Search for the cell housing the specified text and yield its (X, Y) center coordinate. 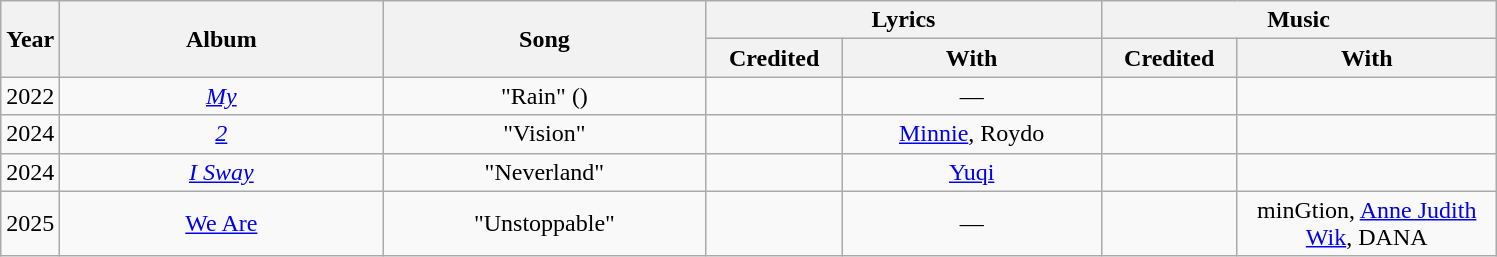
Album (222, 39)
minGtion, Anne Judith Wik, DANA (1366, 224)
2025 (30, 224)
2022 (30, 96)
My (222, 96)
We Are (222, 224)
Yuqi (972, 172)
I Sway (222, 172)
Lyrics (904, 20)
"Rain" () (544, 96)
Year (30, 39)
2 (222, 134)
"Neverland" (544, 172)
Minnie, Roydo (972, 134)
Music (1298, 20)
Song (544, 39)
"Unstoppable" (544, 224)
"Vision" (544, 134)
